Scan for the cell matching the given text and deliver its [X, Y] coordinate at center. 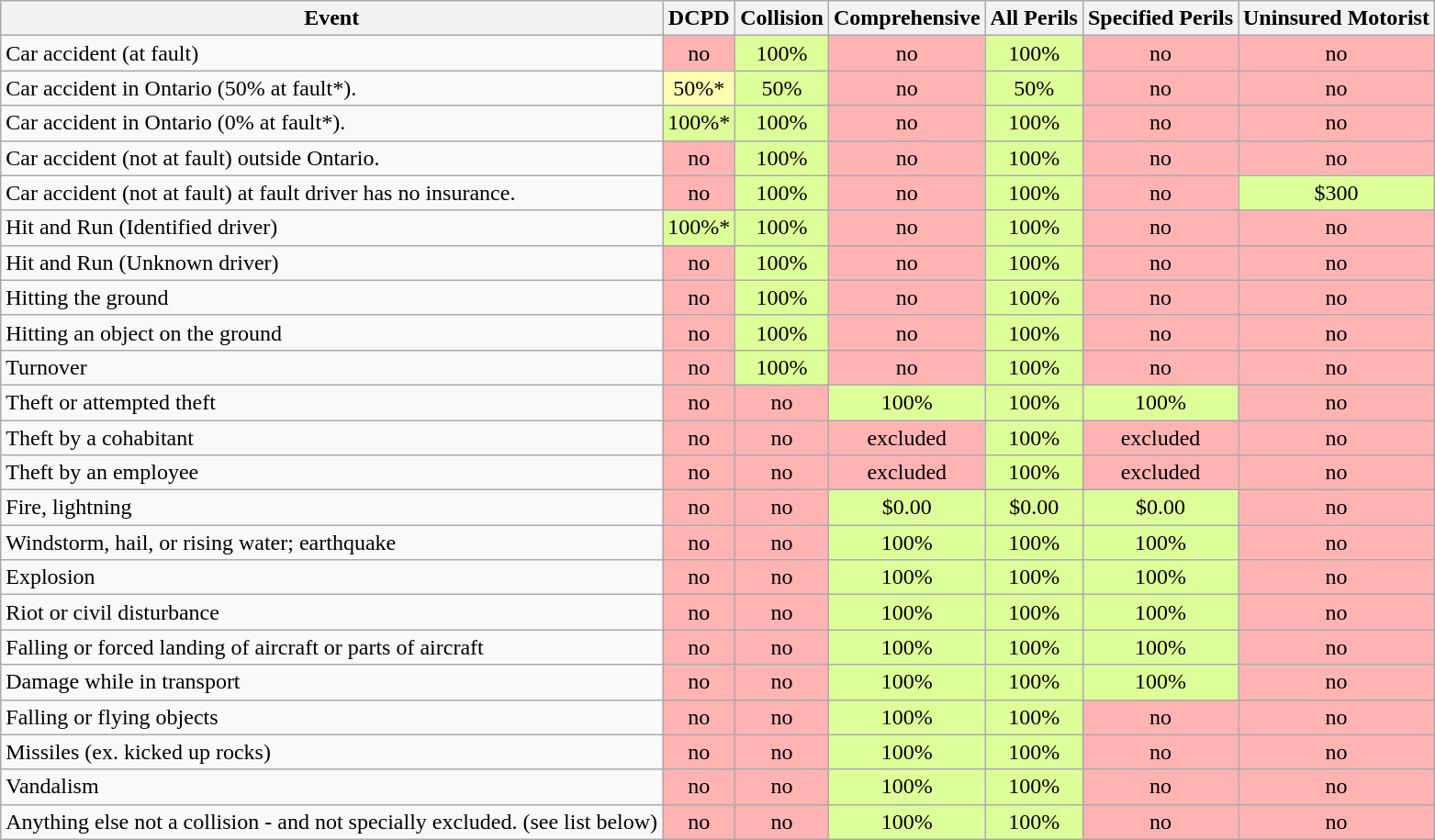
Vandalism [332, 787]
Specified Perils [1160, 18]
Falling or flying objects [332, 717]
50%* [700, 88]
Car accident (at fault) [332, 53]
All Perils [1034, 18]
Collision [782, 18]
Theft by a cohabitant [332, 438]
Hitting an object on the ground [332, 332]
Hit and Run (Unknown driver) [332, 263]
Riot or civil disturbance [332, 612]
Windstorm, hail, or rising water; earthquake [332, 543]
Damage while in transport [332, 682]
Car accident (not at fault) outside Ontario. [332, 158]
Car accident (not at fault) at fault driver has no insurance. [332, 193]
Uninsured Motorist [1336, 18]
$300 [1336, 193]
Fire, lightning [332, 508]
Car accident in Ontario (0% at fault*). [332, 123]
Event [332, 18]
Hitting the ground [332, 297]
Missiles (ex. kicked up rocks) [332, 752]
Hit and Run (Identified driver) [332, 228]
Anything else not a collision - and not specially excluded. (see list below) [332, 822]
DCPD [700, 18]
Explosion [332, 577]
Theft or attempted theft [332, 402]
Comprehensive [907, 18]
Turnover [332, 367]
Falling or forced landing of aircraft or parts of aircraft [332, 647]
Theft by an employee [332, 473]
Car accident in Ontario (50% at fault*). [332, 88]
